Detect which cell encompasses the target text, then output its [x, y] center coordinate. 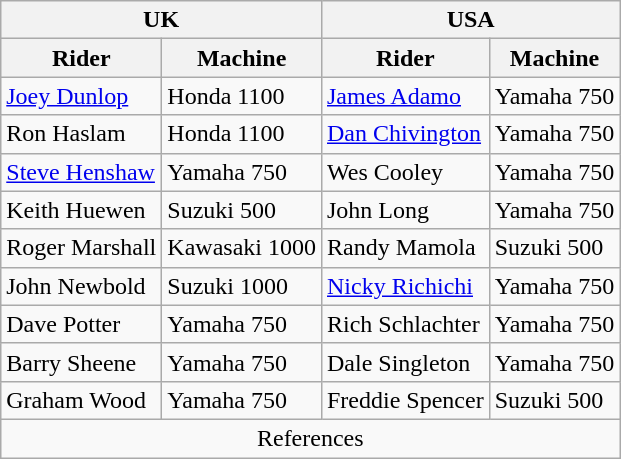
Graham Wood [82, 400]
USA [470, 20]
Freddie Spencer [405, 400]
Rich Schlachter [405, 324]
Kawasaki 1000 [242, 248]
John Newbold [82, 286]
Barry Sheene [82, 362]
Dan Chivington [405, 134]
Steve Henshaw [82, 172]
Roger Marshall [82, 248]
UK [162, 20]
John Long [405, 210]
Ron Haslam [82, 134]
Keith Huewen [82, 210]
Dave Potter [82, 324]
References [310, 438]
Wes Cooley [405, 172]
James Adamo [405, 96]
Dale Singleton [405, 362]
Suzuki 1000 [242, 286]
Joey Dunlop [82, 96]
Randy Mamola [405, 248]
Nicky Richichi [405, 286]
